For the text-containing cell, return its midpoint in [x, y] coordinate format. 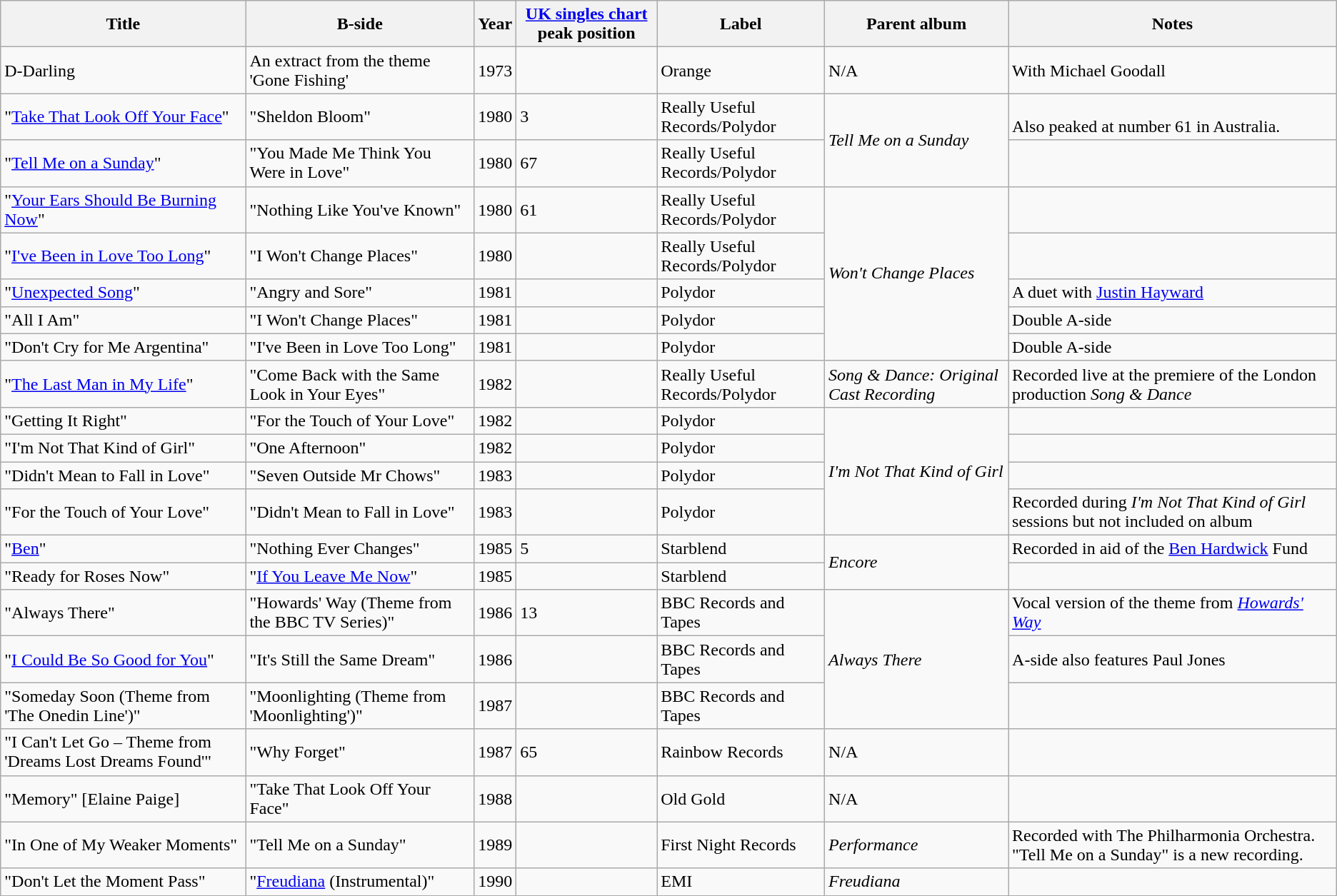
1973 [496, 70]
"If You Leave Me Now" [360, 576]
First Night Records [741, 845]
"Nothing Ever Changes" [360, 549]
"The Last Man in My Life" [123, 384]
"Howards' Way (Theme from the BBC TV Series)" [360, 613]
1990 [496, 882]
D-Darling [123, 70]
"Freudiana (Instrumental)" [360, 882]
"Come Back with the Same Look in Your Eyes" [360, 384]
"Getting It Right" [123, 421]
1988 [496, 798]
B-side [360, 24]
"Someday Soon (Theme from 'The Onedin Line')" [123, 705]
"I Can't Let Go – Theme from 'Dreams Lost Dreams Found'" [123, 752]
"Angry and Sore" [360, 293]
67 [587, 163]
Year [496, 24]
Old Gold [741, 798]
"Memory" [Elaine Paige] [123, 798]
Orange [741, 70]
EMI [741, 882]
I'm Not That Kind of Girl [917, 471]
Won't Change Places [917, 273]
"I Could Be So Good for You" [123, 660]
An extract from the theme 'Gone Fishing' [360, 70]
1989 [496, 845]
Encore [917, 563]
UK singles chart peak position [587, 24]
Performance [917, 845]
"Nothing Like You've Known" [360, 210]
Recorded in aid of the Ben Hardwick Fund [1173, 549]
3 [587, 117]
A-side also features Paul Jones [1173, 660]
"Sheldon Bloom" [360, 117]
5 [587, 549]
Tell Me on a Sunday [917, 140]
61 [587, 210]
"One Afternoon" [360, 448]
"It's Still the Same Dream" [360, 660]
Recorded during I'm Not That Kind of Girl sessions but not included on album [1173, 513]
"Ben" [123, 549]
"Unexpected Song" [123, 293]
"Seven Outside Mr Chows" [360, 475]
"Your Ears Should Be Burning Now" [123, 210]
13 [587, 613]
Song & Dance: Original Cast Recording [917, 384]
"You Made Me Think You Were in Love" [360, 163]
Notes [1173, 24]
"Don't Cry for Me Argentina" [123, 347]
Recorded with The Philharmonia Orchestra. "Tell Me on a Sunday" is a new recording. [1173, 845]
Also peaked at number 61 in Australia. [1173, 117]
"Why Forget" [360, 752]
Recorded live at the premiere of the London production Song & Dance [1173, 384]
"Moonlighting (Theme from 'Moonlighting')" [360, 705]
A duet with Justin Hayward [1173, 293]
Label [741, 24]
65 [587, 752]
"Don't Let the Moment Pass" [123, 882]
Freudiana [917, 882]
Always There [917, 660]
"Ready for Roses Now" [123, 576]
With Michael Goodall [1173, 70]
Parent album [917, 24]
"I'm Not That Kind of Girl" [123, 448]
Rainbow Records [741, 752]
"In One of My Weaker Moments" [123, 845]
Vocal version of the theme from Howards' Way [1173, 613]
Title [123, 24]
"All I Am" [123, 320]
"Always There" [123, 613]
